Output the [x, y] coordinate of the center of the cell containing the given text.  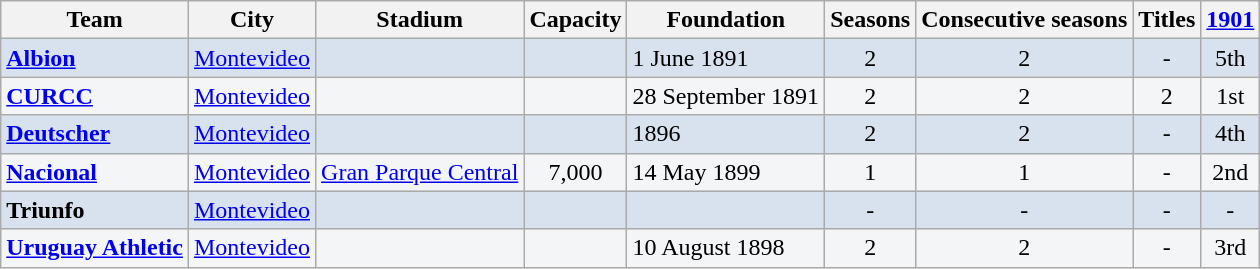
Seasons [870, 20]
Foundation [726, 20]
14 May 1899 [726, 172]
5th [1230, 58]
Gran Parque Central [420, 172]
Nacional [95, 172]
Team [95, 20]
City [252, 20]
7,000 [576, 172]
28 September 1891 [726, 96]
Titles [1167, 20]
1 June 1891 [726, 58]
1st [1230, 96]
Deutscher [95, 134]
10 August 1898 [726, 248]
Triunfo [95, 210]
Uruguay Athletic [95, 248]
Albion [95, 58]
Consecutive seasons [1024, 20]
1896 [726, 134]
1901 [1230, 20]
4th [1230, 134]
CURCC [95, 96]
Stadium [420, 20]
Capacity [576, 20]
2nd [1230, 172]
3rd [1230, 248]
